Pinpoint the cell where the given text exists, returning its (x, y) midpoint coordinate. 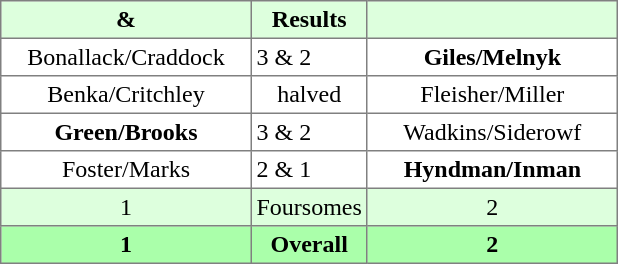
Hyndman/Inman (492, 170)
Green/Brooks (126, 132)
Foster/Marks (126, 170)
halved (309, 95)
Benka/Critchley (126, 95)
Fleisher/Miller (492, 95)
Bonallack/Craddock (126, 57)
2 & 1 (309, 170)
Results (309, 20)
Wadkins/Siderowf (492, 132)
Giles/Melnyk (492, 57)
& (126, 20)
Overall (309, 245)
Foursomes (309, 207)
